Determine the [x, y] coordinate at the center of the cell enclosing the given text.  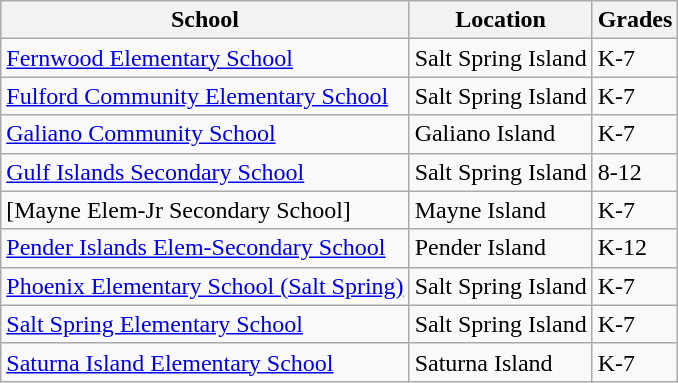
Saturna Island [500, 362]
Saturna Island Elementary School [205, 362]
Fulford Community Elementary School [205, 96]
Phoenix Elementary School (Salt Spring) [205, 286]
Mayne Island [500, 210]
Pender Islands Elem-Secondary School [205, 248]
K-12 [635, 248]
Grades [635, 20]
Fernwood Elementary School [205, 58]
8-12 [635, 172]
[Mayne Elem-Jr Secondary School] [205, 210]
School [205, 20]
Pender Island [500, 248]
Gulf Islands Secondary School [205, 172]
Location [500, 20]
Salt Spring Elementary School [205, 324]
Galiano Island [500, 134]
Galiano Community School [205, 134]
